Return the [X, Y] coordinate for the center point of the cell that contains the specified text.  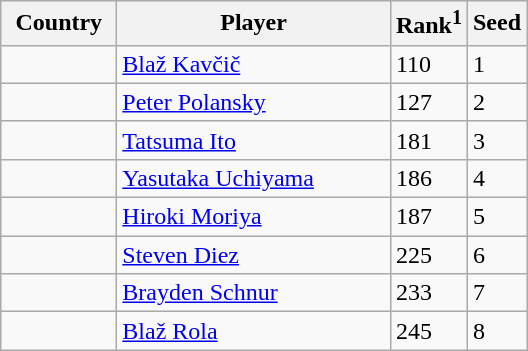
Player [254, 24]
Rank1 [428, 24]
2 [496, 102]
Yasutaka Uchiyama [254, 178]
Hiroki Moriya [254, 217]
Tatsuma Ito [254, 140]
Blaž Rola [254, 331]
225 [428, 255]
187 [428, 217]
Steven Diez [254, 255]
110 [428, 64]
1 [496, 64]
Blaž Kavčič [254, 64]
186 [428, 178]
Country [59, 24]
233 [428, 293]
127 [428, 102]
8 [496, 331]
7 [496, 293]
Seed [496, 24]
4 [496, 178]
Brayden Schnur [254, 293]
Peter Polansky [254, 102]
6 [496, 255]
245 [428, 331]
3 [496, 140]
181 [428, 140]
5 [496, 217]
